Locate the cell with the specified text and output its [x, y] center coordinate. 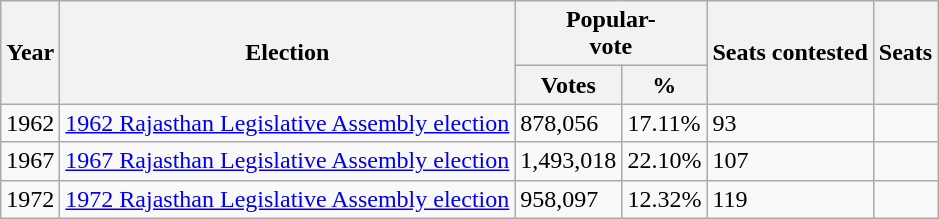
878,056 [568, 123]
12.32% [664, 199]
% [664, 85]
1972 [30, 199]
Popular-vote [611, 34]
93 [790, 123]
1972 Rajasthan Legislative Assembly election [288, 199]
Year [30, 52]
1962 [30, 123]
17.11% [664, 123]
1,493,018 [568, 161]
Seats [905, 52]
958,097 [568, 199]
Seats contested [790, 52]
1967 Rajasthan Legislative Assembly election [288, 161]
Election [288, 52]
119 [790, 199]
1962 Rajasthan Legislative Assembly election [288, 123]
107 [790, 161]
Votes [568, 85]
1967 [30, 161]
22.10% [664, 161]
